Return the (X, Y) coordinate for the center point of the cell that contains the specified text.  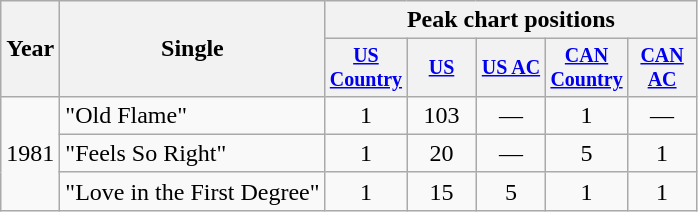
"Old Flame" (192, 115)
US (442, 68)
"Feels So Right" (192, 153)
Year (30, 49)
Peak chart positions (511, 20)
1981 (30, 153)
CAN AC (662, 68)
US Country (366, 68)
CAN Country (587, 68)
"Love in the First Degree" (192, 191)
15 (442, 191)
US AC (510, 68)
Single (192, 49)
20 (442, 153)
103 (442, 115)
